Scan for the cell matching the given text and deliver its (X, Y) coordinate at center. 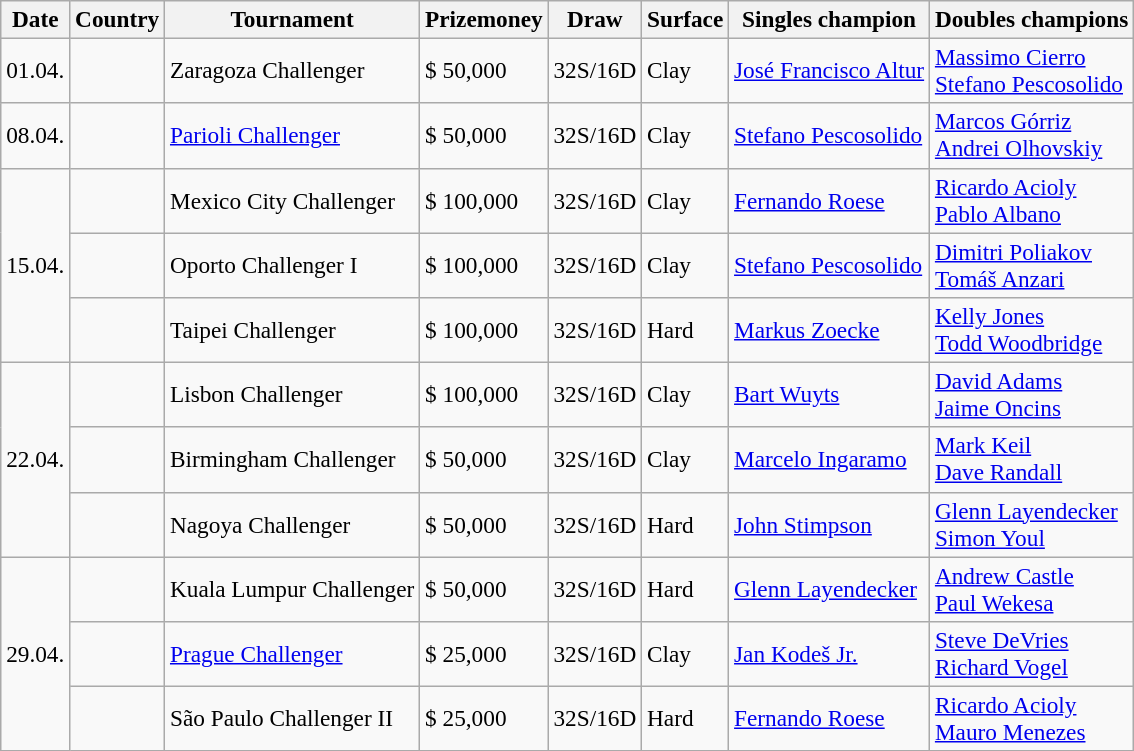
Doubles champions (1032, 19)
Ricardo Acioly Pablo Albano (1032, 200)
Taipei Challenger (292, 330)
Steve DeVries Richard Vogel (1032, 654)
Mark Keil Dave Randall (1032, 460)
Andrew Castle Paul Wekesa (1032, 588)
Prizemoney (484, 19)
David Adams Jaime Oncins (1032, 394)
Kuala Lumpur Challenger (292, 588)
Massimo Cierro Stefano Pescosolido (1032, 70)
Surface (686, 19)
Birmingham Challenger (292, 460)
Date (36, 19)
Singles champion (830, 19)
Marcos Górriz Andrei Olhovskiy (1032, 136)
22.04. (36, 459)
08.04. (36, 136)
Jan Kodeš Jr. (830, 654)
Dimitri Poliakov Tomáš Anzari (1032, 264)
Prague Challenger (292, 654)
Kelly Jones Todd Woodbridge (1032, 330)
John Stimpson (830, 524)
Draw (595, 19)
Glenn Layendecker (830, 588)
Nagoya Challenger (292, 524)
Ricardo Acioly Mauro Menezes (1032, 718)
01.04. (36, 70)
Bart Wuyts (830, 394)
Glenn Layendecker Simon Youl (1032, 524)
15.04. (36, 265)
Lisbon Challenger (292, 394)
Zaragoza Challenger (292, 70)
Oporto Challenger I (292, 264)
São Paulo Challenger II (292, 718)
Parioli Challenger (292, 136)
29.04. (36, 653)
Mexico City Challenger (292, 200)
José Francisco Altur (830, 70)
Country (118, 19)
Marcelo Ingaramo (830, 460)
Tournament (292, 19)
Markus Zoecke (830, 330)
